Detect which cell encompasses the target text, then output its (x, y) center coordinate. 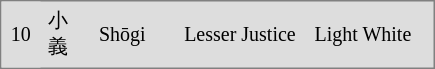
Lesser Justice (241, 35)
小義 (66, 35)
Shōgi (134, 35)
10 (21, 35)
Light White (370, 35)
